Provide the [x, y] coordinate of the cell's center where the given text is located.  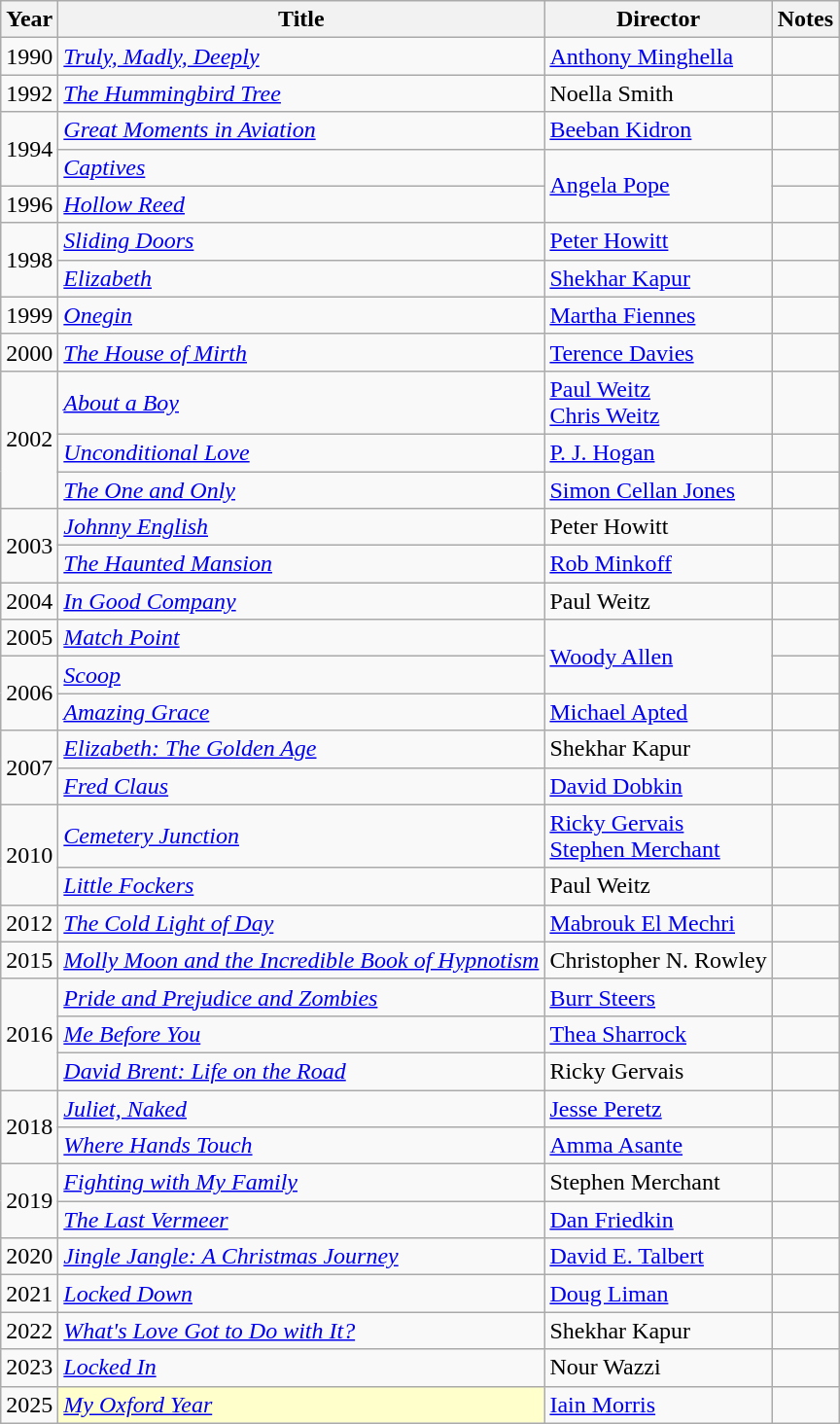
Ricky Gervais [658, 1071]
Woody Allen [658, 657]
Captives [301, 167]
Martha Fiennes [658, 315]
Jesse Peretz [658, 1108]
Ricky GervaisStephen Merchant [658, 837]
Doug Liman [658, 1294]
Stephen Merchant [658, 1183]
Elizabeth: The Golden Age [301, 749]
Amma Asante [658, 1146]
Juliet, Naked [301, 1108]
Unconditional Love [301, 452]
2000 [29, 352]
Paul WeitzChris Weitz [658, 403]
Beeban Kidron [658, 130]
2019 [29, 1201]
About a Boy [301, 403]
2006 [29, 694]
Iain Morris [658, 1405]
Sliding Doors [301, 241]
1990 [29, 56]
Amazing Grace [301, 712]
1996 [29, 204]
Angela Pope [658, 186]
In Good Company [301, 601]
Simon Cellan Jones [658, 489]
2018 [29, 1126]
Director [658, 19]
The Cold Light of Day [301, 923]
Elizabeth [301, 278]
Noella Smith [658, 93]
The Hummingbird Tree [301, 93]
The Haunted Mansion [301, 564]
David E. Talbert [658, 1257]
1994 [29, 149]
Me Before You [301, 1034]
Johnny English [301, 527]
The Last Vermeer [301, 1220]
Pride and Prejudice and Zombies [301, 997]
2025 [29, 1405]
David Brent: Life on the Road [301, 1071]
Great Moments in Aviation [301, 130]
Little Fockers [301, 886]
2015 [29, 960]
Onegin [301, 315]
2004 [29, 601]
The One and Only [301, 489]
2003 [29, 546]
2020 [29, 1257]
1998 [29, 260]
Jingle Jangle: A Christmas Journey [301, 1257]
The House of Mirth [301, 352]
2005 [29, 638]
Dan Friedkin [658, 1220]
Thea Sharrock [658, 1034]
2021 [29, 1294]
Anthony Minghella [658, 56]
2007 [29, 767]
2023 [29, 1368]
My Oxford Year [301, 1405]
Molly Moon and the Incredible Book of Hypnotism [301, 960]
Notes [805, 19]
Truly, Madly, Deeply [301, 56]
Burr Steers [658, 997]
What's Love Got to Do with It? [301, 1331]
1992 [29, 93]
Title [301, 19]
Fred Claus [301, 786]
2022 [29, 1331]
Fighting with My Family [301, 1183]
Mabrouk El Mechri [658, 923]
Scoop [301, 675]
Where Hands Touch [301, 1146]
Locked Down [301, 1294]
2010 [29, 854]
P. J. Hogan [658, 452]
Cemetery Junction [301, 837]
Hollow Reed [301, 204]
Locked In [301, 1368]
Match Point [301, 638]
Terence Davies [658, 352]
Rob Minkoff [658, 564]
Nour Wazzi [658, 1368]
David Dobkin [658, 786]
1999 [29, 315]
Michael Apted [658, 712]
2012 [29, 923]
2002 [29, 440]
Year [29, 19]
2016 [29, 1034]
Christopher N. Rowley [658, 960]
